Return (x, y) of the center of cell containing provided text 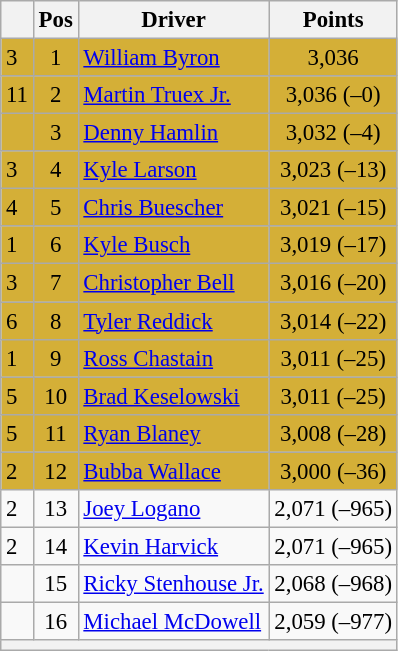
Christopher Bell (174, 283)
Chris Buescher (174, 208)
Michael McDowell (174, 621)
3,036 (333, 58)
Joey Logano (174, 509)
15 (56, 584)
2,068 (–968) (333, 584)
13 (56, 509)
Driver (174, 20)
3,023 (–13) (333, 170)
3,000 (–36) (333, 471)
William Byron (174, 58)
3,014 (–22) (333, 321)
Kevin Harvick (174, 546)
Ryan Blaney (174, 433)
3,021 (–15) (333, 208)
Pos (56, 20)
Tyler Reddick (174, 321)
Martin Truex Jr. (174, 95)
10 (56, 396)
3,008 (–28) (333, 433)
7 (56, 283)
Brad Keselowski (174, 396)
16 (56, 621)
Kyle Busch (174, 245)
Ricky Stenhouse Jr. (174, 584)
3,032 (–4) (333, 133)
Kyle Larson (174, 170)
Ross Chastain (174, 358)
3,019 (–17) (333, 245)
Bubba Wallace (174, 471)
2,059 (–977) (333, 621)
3,036 (–0) (333, 95)
3,016 (–20) (333, 283)
Denny Hamlin (174, 133)
Points (333, 20)
8 (56, 321)
9 (56, 358)
12 (56, 471)
14 (56, 546)
